Find where the given text appears and provide that cell's center as [x, y] coordinate. 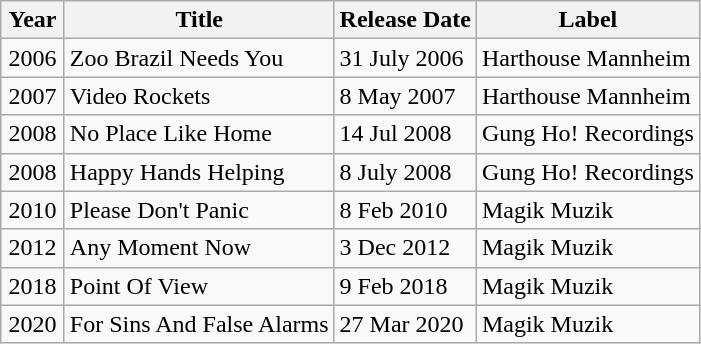
Year [33, 20]
9 Feb 2018 [405, 286]
3 Dec 2012 [405, 248]
8 Feb 2010 [405, 210]
Please Don't Panic [199, 210]
Point Of View [199, 286]
14 Jul 2008 [405, 134]
8 July 2008 [405, 172]
Zoo Brazil Needs You [199, 58]
2018 [33, 286]
For Sins And False Alarms [199, 324]
No Place Like Home [199, 134]
Release Date [405, 20]
Any Moment Now [199, 248]
2012 [33, 248]
27 Mar 2020 [405, 324]
Video Rockets [199, 96]
2006 [33, 58]
8 May 2007 [405, 96]
Title [199, 20]
Label [588, 20]
2010 [33, 210]
Happy Hands Helping [199, 172]
2020 [33, 324]
31 July 2006 [405, 58]
2007 [33, 96]
